Output the (x, y) coordinate of the center of the cell containing the given text.  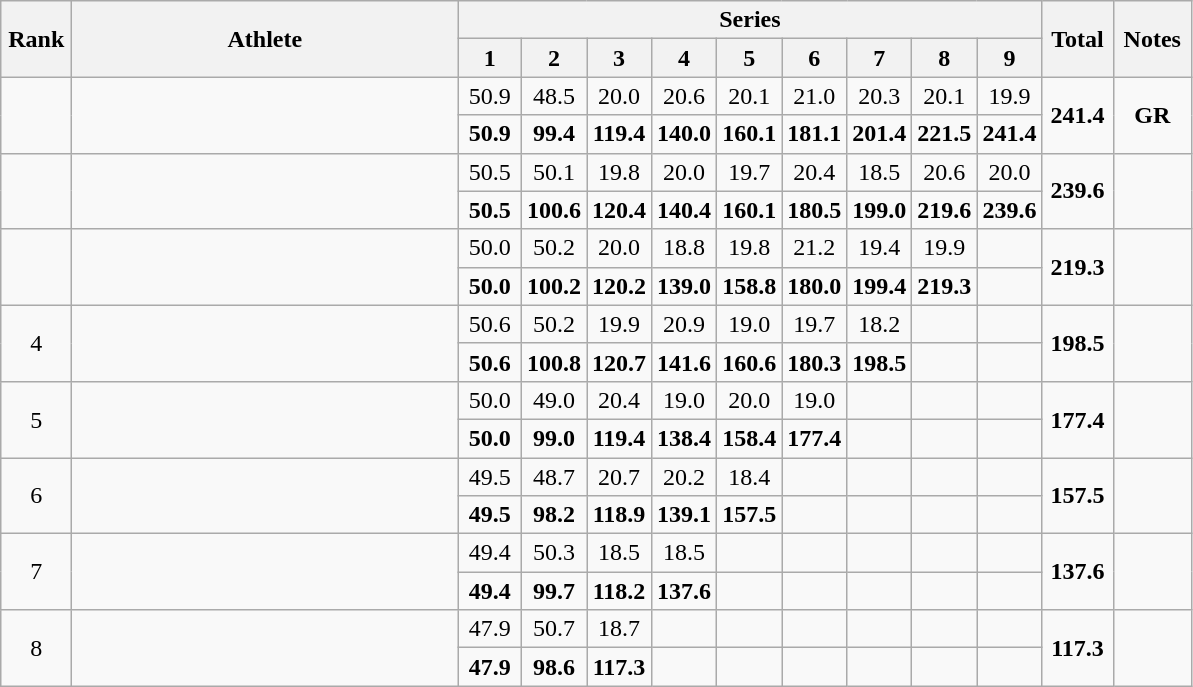
49.0 (554, 400)
199.0 (880, 210)
21.2 (814, 248)
120.7 (618, 362)
18.7 (618, 629)
99.4 (554, 134)
120.2 (618, 286)
120.4 (618, 210)
20.2 (684, 477)
141.6 (684, 362)
9 (1010, 58)
201.4 (880, 134)
50.3 (554, 553)
180.3 (814, 362)
19.4 (880, 248)
221.5 (944, 134)
100.2 (554, 286)
18.8 (684, 248)
139.0 (684, 286)
Rank (36, 39)
Athlete (265, 39)
219.6 (944, 210)
140.4 (684, 210)
160.6 (750, 362)
100.6 (554, 210)
99.0 (554, 438)
2 (554, 58)
50.7 (554, 629)
Notes (1152, 39)
199.4 (880, 286)
158.4 (750, 438)
18.2 (880, 324)
1 (490, 58)
48.5 (554, 96)
100.8 (554, 362)
98.6 (554, 667)
20.7 (618, 477)
GR (1152, 115)
18.4 (750, 477)
158.8 (750, 286)
20.3 (880, 96)
Total (1078, 39)
48.7 (554, 477)
180.5 (814, 210)
181.1 (814, 134)
180.0 (814, 286)
3 (618, 58)
20.9 (684, 324)
139.1 (684, 515)
99.7 (554, 591)
98.2 (554, 515)
140.0 (684, 134)
138.4 (684, 438)
21.0 (814, 96)
118.9 (618, 515)
Series (750, 20)
50.1 (554, 172)
118.2 (618, 591)
